Extract the [X, Y] coordinate from the center of the cell holding the provided text.  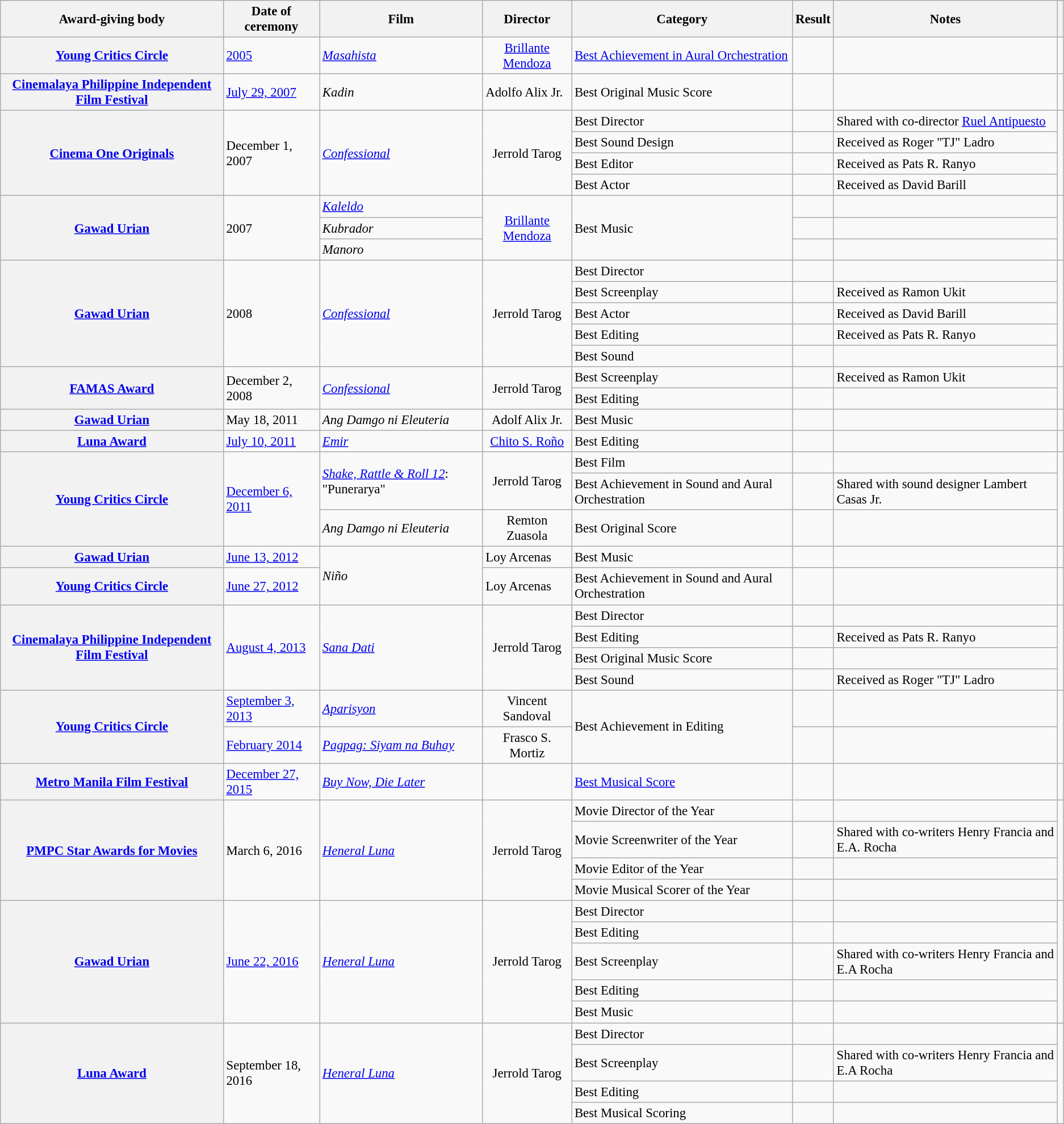
Best Musical Scoring [682, 1113]
December 2, 2008 [271, 388]
February 2014 [271, 745]
Category [682, 19]
Director [527, 19]
2005 [271, 56]
2007 [271, 228]
Shared with co-writers Henry Francia and E.A. Rocha [945, 840]
Shake, Rattle & Roll 12: "Punerarya" [401, 481]
Kaleldo [401, 207]
Buy Now, Die Later [401, 782]
May 18, 2011 [271, 420]
Kadin [401, 92]
December 1, 2007 [271, 153]
Date of ceremony [271, 19]
Metro Manila Film Festival [112, 782]
Best Film [682, 463]
2008 [271, 313]
June 13, 2012 [271, 557]
Remton Zuasola [527, 528]
Best Editor [682, 164]
Masahista [401, 56]
Adolfo Alix Jr. [527, 92]
Shared with sound designer Lambert Casas Jr. [945, 492]
Niño [401, 576]
Film [401, 19]
Result [813, 19]
Best Achievement in Editing [682, 727]
Vincent Sandoval [527, 708]
June 22, 2016 [271, 962]
September 18, 2016 [271, 1073]
July 29, 2007 [271, 92]
Adolf Alix Jr. [527, 420]
Movie Director of the Year [682, 811]
March 6, 2016 [271, 850]
Pagpag: Siyam na Buhay [401, 745]
Chito S. Roño [527, 442]
Shared with co-director Ruel Antipuesto [945, 121]
Best Original Score [682, 528]
Manoro [401, 249]
September 3, 2013 [271, 708]
Cinema One Originals [112, 153]
Kubrador [401, 228]
Sana Dati [401, 647]
July 10, 2011 [271, 442]
December 6, 2011 [271, 500]
Movie Musical Scorer of the Year [682, 890]
August 4, 2013 [271, 647]
Best Sound Design [682, 142]
Best Achievement in Aural Orchestration [682, 56]
Movie Editor of the Year [682, 869]
Notes [945, 19]
Aparisyon [401, 708]
FAMAS Award [112, 388]
December 27, 2015 [271, 782]
Frasco S. Mortiz [527, 745]
June 27, 2012 [271, 587]
Best Musical Score [682, 782]
PMPC Star Awards for Movies [112, 850]
Movie Screenwriter of the Year [682, 840]
Award-giving body [112, 19]
Emir [401, 442]
